Determine the (X, Y) coordinate at the center of the cell enclosing the given text.  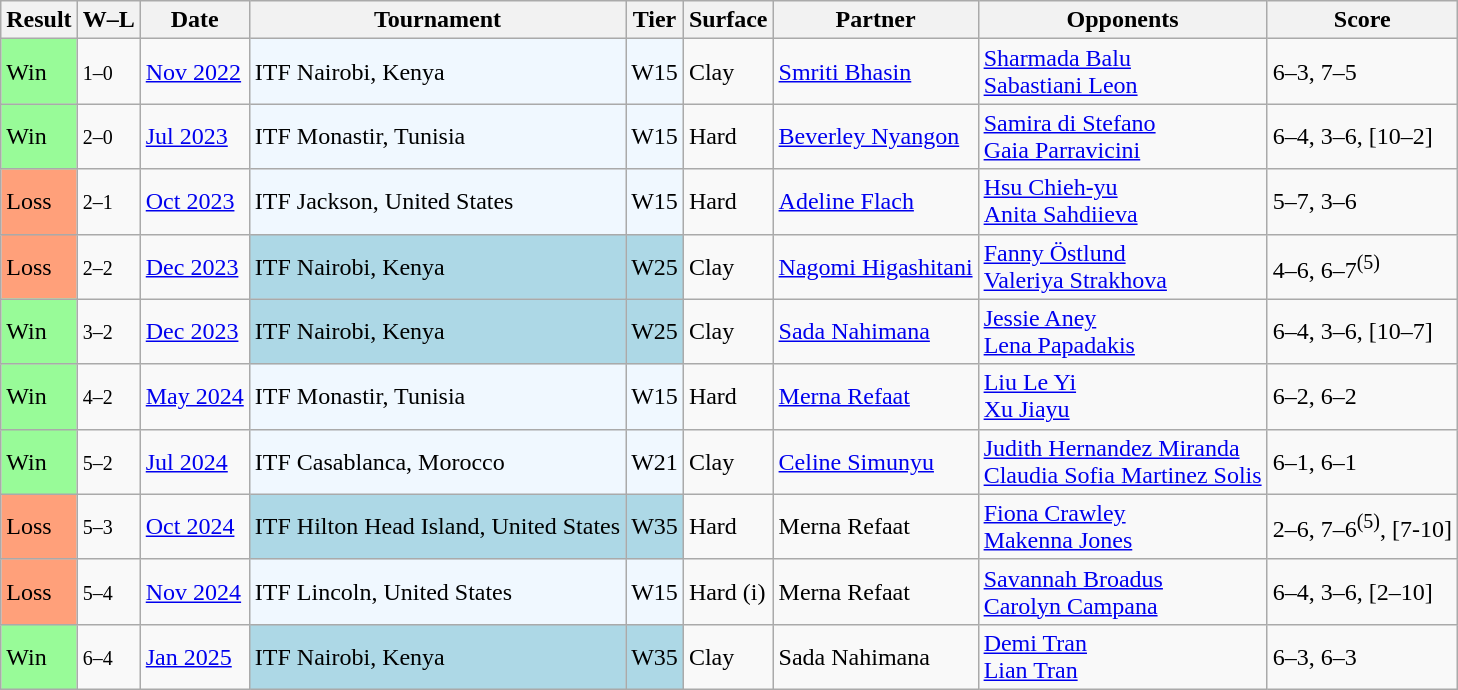
Samira di Stefano Gaia Parravicini (1122, 136)
ITF Lincoln, United States (437, 592)
Liu Le Yi Xu Jiayu (1122, 396)
Oct 2024 (194, 526)
Celine Simunyu (876, 462)
6–3, 7–5 (1362, 72)
ITF Hilton Head Island, United States (437, 526)
Hard (i) (728, 592)
Tier (655, 20)
6–2, 6–2 (1362, 396)
5–3 (108, 526)
5–7, 3–6 (1362, 202)
ITF Casablanca, Morocco (437, 462)
6–4, 3–6, [10–2] (1362, 136)
Savannah Broadus Carolyn Campana (1122, 592)
6–4, 3–6, [10–7] (1362, 332)
1–0 (108, 72)
2–6, 7–6(5), [7-10] (1362, 526)
Date (194, 20)
Hsu Chieh-yu Anita Sahdiieva (1122, 202)
Beverley Nyangon (876, 136)
Sharmada Balu Sabastiani Leon (1122, 72)
Oct 2023 (194, 202)
2–0 (108, 136)
Adeline Flach (876, 202)
Smriti Bhasin (876, 72)
2–2 (108, 266)
Jul 2023 (194, 136)
Tournament (437, 20)
Fanny Östlund Valeriya Strakhova (1122, 266)
Result (39, 20)
Judith Hernandez Miranda Claudia Sofia Martinez Solis (1122, 462)
5–4 (108, 592)
Score (1362, 20)
Surface (728, 20)
Nov 2022 (194, 72)
Jan 2025 (194, 656)
6–4 (108, 656)
Partner (876, 20)
Nagomi Higashitani (876, 266)
Fiona Crawley Makenna Jones (1122, 526)
ITF Jackson, United States (437, 202)
W21 (655, 462)
Jessie Aney Lena Papadakis (1122, 332)
W–L (108, 20)
Nov 2024 (194, 592)
6–3, 6–3 (1362, 656)
6–4, 3–6, [2–10] (1362, 592)
Demi Tran Lian Tran (1122, 656)
Opponents (1122, 20)
Jul 2024 (194, 462)
6–1, 6–1 (1362, 462)
May 2024 (194, 396)
3–2 (108, 332)
4–2 (108, 396)
2–1 (108, 202)
5–2 (108, 462)
4–6, 6–7(5) (1362, 266)
